From the cell containing the given text, extract its center point as (x, y) coordinate. 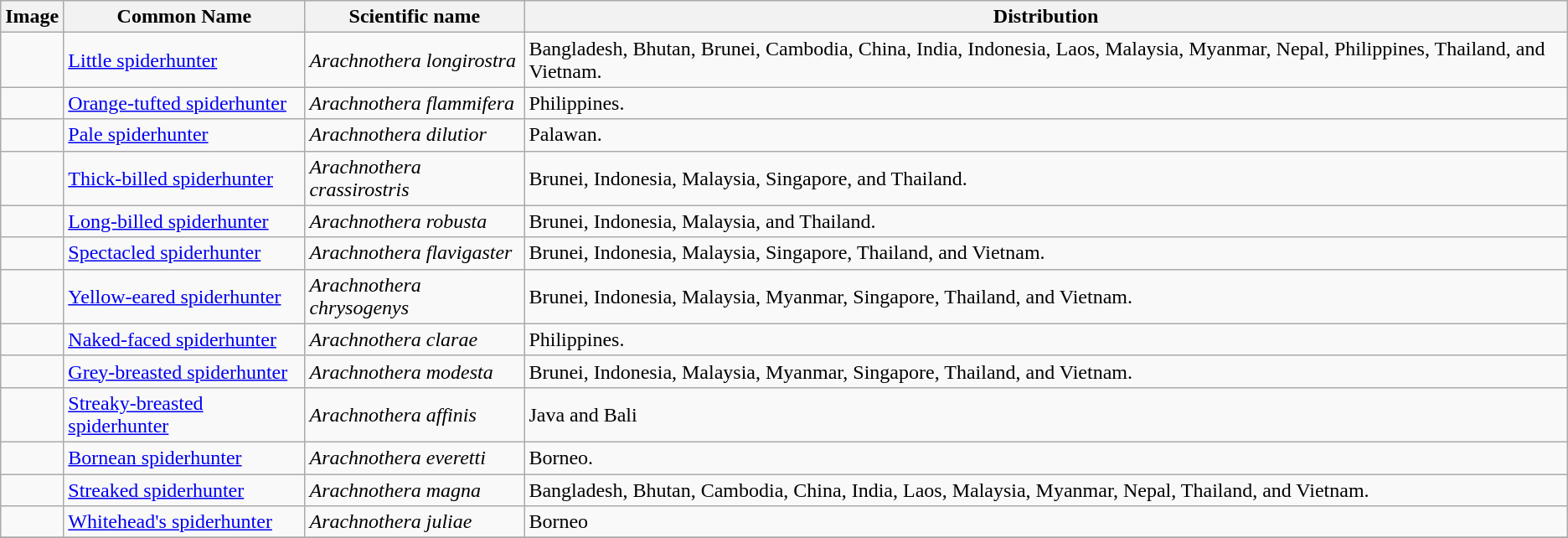
Arachnothera modesta (415, 371)
Streaked spiderhunter (184, 490)
Distribution (1045, 17)
Palawan. (1045, 135)
Bangladesh, Bhutan, Cambodia, China, India, Laos, Malaysia, Myanmar, Nepal, Thailand, and Vietnam. (1045, 490)
Arachnothera dilutior (415, 135)
Whitehead's spiderhunter (184, 522)
Arachnothera crassirostris (415, 178)
Arachnothera flammifera (415, 103)
Scientific name (415, 17)
Spectacled spiderhunter (184, 253)
Arachnothera longirostra (415, 60)
Arachnothera magna (415, 490)
Yellow-eared spiderhunter (184, 297)
Common Name (184, 17)
Streaky-breasted spiderhunter (184, 414)
Grey-breasted spiderhunter (184, 371)
Naked-faced spiderhunter (184, 339)
Arachnothera affinis (415, 414)
Java and Bali (1045, 414)
Brunei, Indonesia, Malaysia, Singapore, and Thailand. (1045, 178)
Arachnothera robusta (415, 221)
Thick-billed spiderhunter (184, 178)
Brunei, Indonesia, Malaysia, Singapore, Thailand, and Vietnam. (1045, 253)
Pale spiderhunter (184, 135)
Brunei, Indonesia, Malaysia, and Thailand. (1045, 221)
Bornean spiderhunter (184, 458)
Little spiderhunter (184, 60)
Image (32, 17)
Arachnothera flavigaster (415, 253)
Borneo (1045, 522)
Arachnothera clarae (415, 339)
Orange-tufted spiderhunter (184, 103)
Arachnothera juliae (415, 522)
Long-billed spiderhunter (184, 221)
Arachnothera everetti (415, 458)
Bangladesh, Bhutan, Brunei, Cambodia, China, India, Indonesia, Laos, Malaysia, Myanmar, Nepal, Philippines, Thailand, and Vietnam. (1045, 60)
Arachnothera chrysogenys (415, 297)
Borneo. (1045, 458)
